Identify which cell holds the provided text, then report its (X, Y) central coordinate. 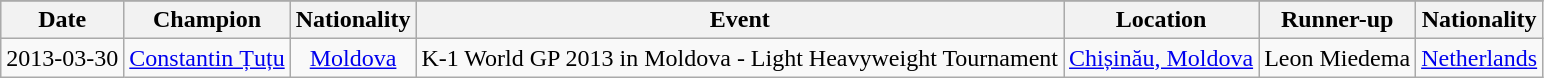
Netherlands (1480, 58)
K-1 World GP 2013 in Moldova - Light Heavyweight Tournament (740, 58)
Event (740, 20)
Leon Miedema (1338, 58)
2013-03-30 (62, 58)
Moldova (353, 58)
Chișinău, Moldova (1162, 58)
Runner-up (1338, 20)
Constantin Țuțu (207, 58)
Location (1162, 20)
Date (62, 20)
Champion (207, 20)
